Determine the [x, y] coordinate at the center of the cell enclosing the given text.  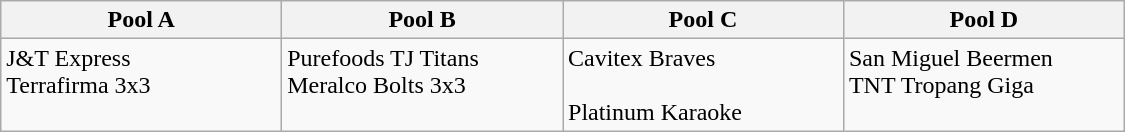
Pool B [422, 20]
Cavitex Braves Platinum Karaoke [702, 85]
Pool C [702, 20]
San Miguel Beermen TNT Tropang Giga [984, 85]
Pool A [142, 20]
Pool D [984, 20]
J&T Express Terrafirma 3x3 [142, 85]
Purefoods TJ Titans Meralco Bolts 3x3 [422, 85]
